Return the [x, y] coordinate for the center point of the cell that contains the specified text.  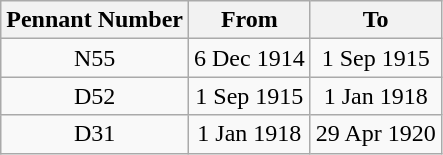
6 Dec 1914 [249, 58]
Pennant Number [95, 20]
D52 [95, 96]
To [376, 20]
N55 [95, 58]
D31 [95, 134]
29 Apr 1920 [376, 134]
From [249, 20]
